Return (x, y) of the center of cell containing provided text 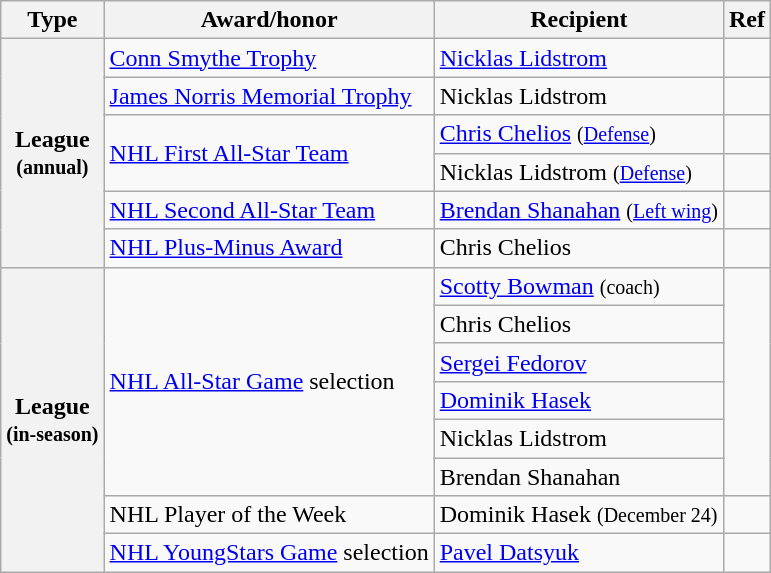
NHL YoungStars Game selection (269, 553)
Scotty Bowman (coach) (578, 286)
League(annual) (52, 153)
Recipient (578, 20)
NHL Player of the Week (269, 515)
James Norris Memorial Trophy (269, 96)
NHL First All-Star Team (269, 153)
Pavel Datsyuk (578, 553)
Dominik Hasek (578, 400)
Type (52, 20)
Nicklas Lidstrom (Defense) (578, 172)
Sergei Fedorov (578, 362)
Brendan Shanahan (578, 477)
Conn Smythe Trophy (269, 58)
NHL Second All-Star Team (269, 210)
League(in-season) (52, 419)
Award/honor (269, 20)
NHL Plus-Minus Award (269, 248)
Chris Chelios (Defense) (578, 134)
Ref (746, 20)
Brendan Shanahan (Left wing) (578, 210)
Dominik Hasek (December 24) (578, 515)
NHL All-Star Game selection (269, 381)
